Extract the [x, y] coordinate from the center of the cell holding the provided text.  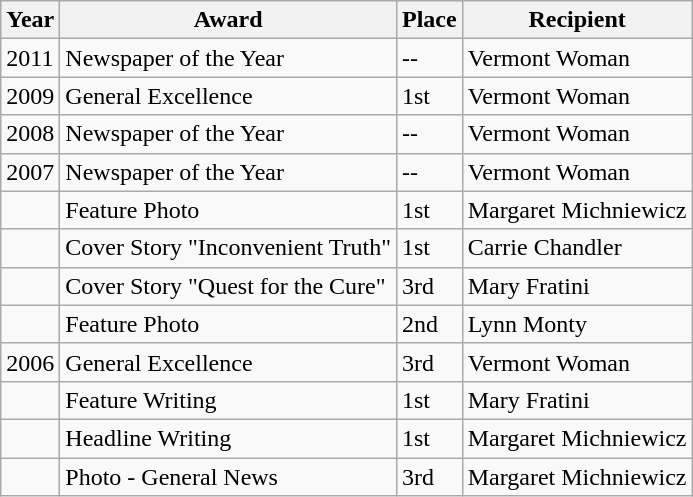
2011 [30, 58]
Headline Writing [228, 438]
Place [429, 20]
Cover Story "Quest for the Cure" [228, 286]
Award [228, 20]
Feature Writing [228, 400]
Recipient [577, 20]
2008 [30, 134]
Photo - General News [228, 477]
Year [30, 20]
2006 [30, 362]
2nd [429, 324]
2007 [30, 172]
2009 [30, 96]
Carrie Chandler [577, 248]
Lynn Monty [577, 324]
Cover Story "Inconvenient Truth" [228, 248]
